Find where the given text appears and provide that cell's center as (x, y) coordinate. 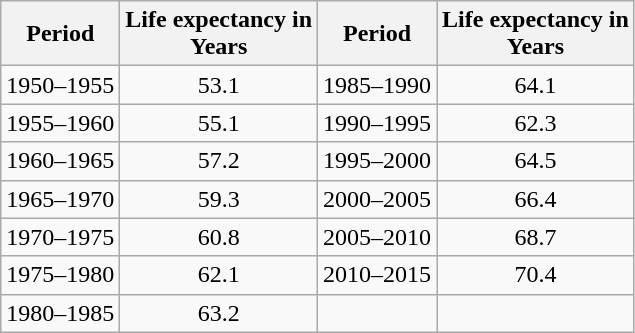
55.1 (219, 123)
64.1 (536, 85)
1965–1970 (60, 199)
68.7 (536, 237)
1975–1980 (60, 275)
2005–2010 (378, 237)
2000–2005 (378, 199)
60.8 (219, 237)
1970–1975 (60, 237)
70.4 (536, 275)
59.3 (219, 199)
1990–1995 (378, 123)
1985–1990 (378, 85)
2010–2015 (378, 275)
53.1 (219, 85)
1960–1965 (60, 161)
66.4 (536, 199)
57.2 (219, 161)
1995–2000 (378, 161)
1980–1985 (60, 313)
1955–1960 (60, 123)
62.3 (536, 123)
64.5 (536, 161)
63.2 (219, 313)
1950–1955 (60, 85)
62.1 (219, 275)
